Scan for the cell matching the given text and deliver its [X, Y] coordinate at center. 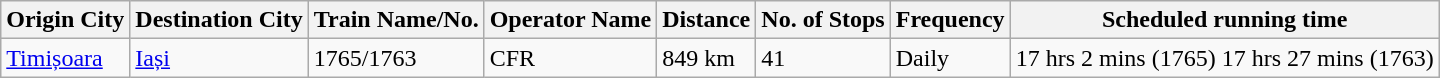
17 hrs 2 mins (1765) 17 hrs 27 mins (1763) [1224, 58]
Train Name/No. [396, 20]
Frequency [950, 20]
849 km [706, 58]
Iași [219, 58]
Daily [950, 58]
Origin City [66, 20]
Distance [706, 20]
1765/1763 [396, 58]
Timișoara [66, 58]
Destination City [219, 20]
Operator Name [570, 20]
No. of Stops [823, 20]
41 [823, 58]
CFR [570, 58]
Scheduled running time [1224, 20]
